Extract the (x, y) coordinate from the center of the cell holding the provided text.  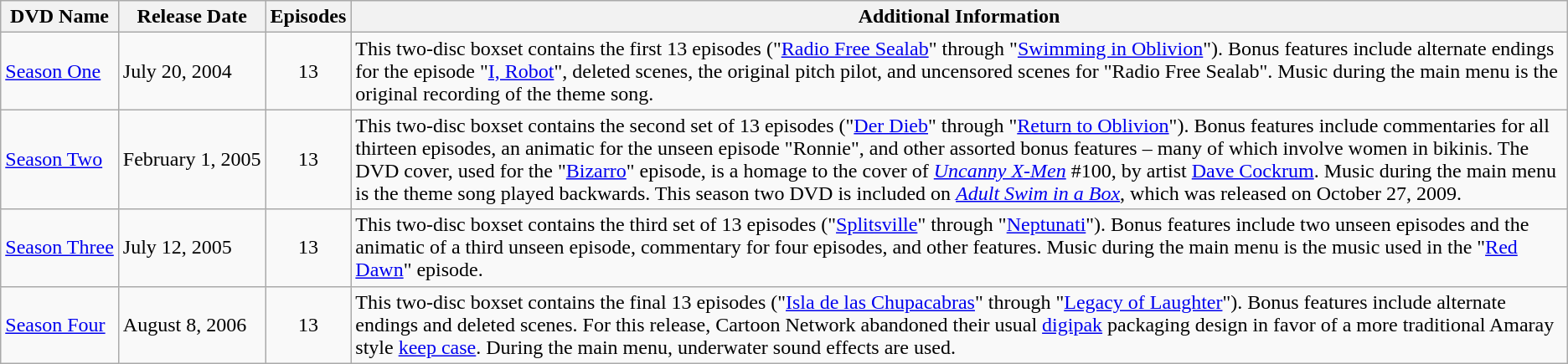
Season Four (60, 325)
DVD Name (60, 17)
Season Two (60, 159)
Season One (60, 71)
August 8, 2006 (192, 325)
July 20, 2004 (192, 71)
Episodes (308, 17)
Season Three (60, 248)
Additional Information (959, 17)
February 1, 2005 (192, 159)
Release Date (192, 17)
July 12, 2005 (192, 248)
